Extract the [x, y] coordinate from the center of the cell holding the provided text.  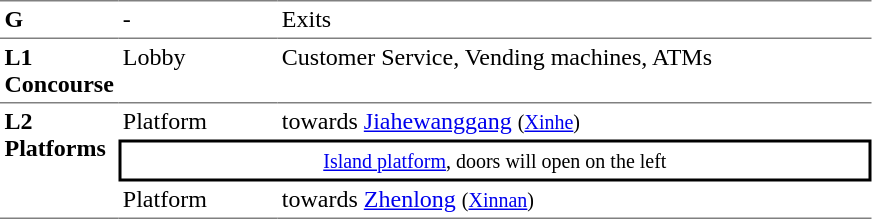
Island platform, doors will open on the left [494, 161]
- [198, 19]
Customer Service, Vending machines, ATMs [574, 71]
Lobby [198, 71]
G [59, 19]
Platform [198, 122]
L1Concourse [59, 71]
towards Jiahewanggang (Xinhe) [574, 122]
Exits [574, 19]
